Provide the (x, y) coordinate of the cell's center where the given text is located.  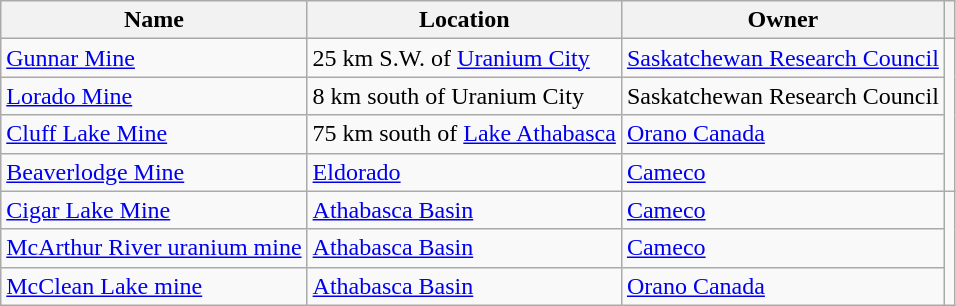
Cluff Lake Mine (154, 134)
Lorado Mine (154, 96)
Beaverlodge Mine (154, 172)
Cigar Lake Mine (154, 210)
8 km south of Uranium City (464, 96)
McClean Lake mine (154, 286)
Gunnar Mine (154, 58)
Name (154, 20)
75 km south of Lake Athabasca (464, 134)
Eldorado (464, 172)
Location (464, 20)
McArthur River uranium mine (154, 248)
25 km S.W. of Uranium City (464, 58)
Owner (782, 20)
